Provide the (X, Y) coordinate of the cell's center where the given text is located.  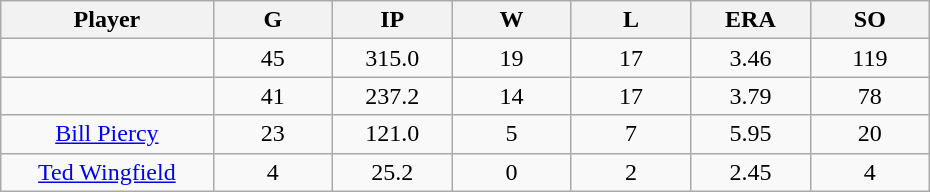
IP (392, 20)
25.2 (392, 172)
Player (107, 20)
W (512, 20)
20 (870, 134)
121.0 (392, 134)
7 (630, 134)
45 (272, 58)
237.2 (392, 96)
5 (512, 134)
23 (272, 134)
2.45 (750, 172)
2 (630, 172)
19 (512, 58)
315.0 (392, 58)
41 (272, 96)
L (630, 20)
0 (512, 172)
119 (870, 58)
SO (870, 20)
ERA (750, 20)
G (272, 20)
Bill Piercy (107, 134)
5.95 (750, 134)
Ted Wingfield (107, 172)
3.46 (750, 58)
14 (512, 96)
3.79 (750, 96)
78 (870, 96)
